Pinpoint the cell where the given text exists, returning its [x, y] midpoint coordinate. 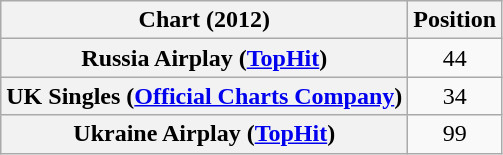
Ukraine Airplay (TopHit) [204, 134]
Russia Airplay (TopHit) [204, 58]
UK Singles (Official Charts Company) [204, 96]
Position [455, 20]
34 [455, 96]
Chart (2012) [204, 20]
99 [455, 134]
44 [455, 58]
